Output the (x, y) coordinate of the center of the cell containing the given text.  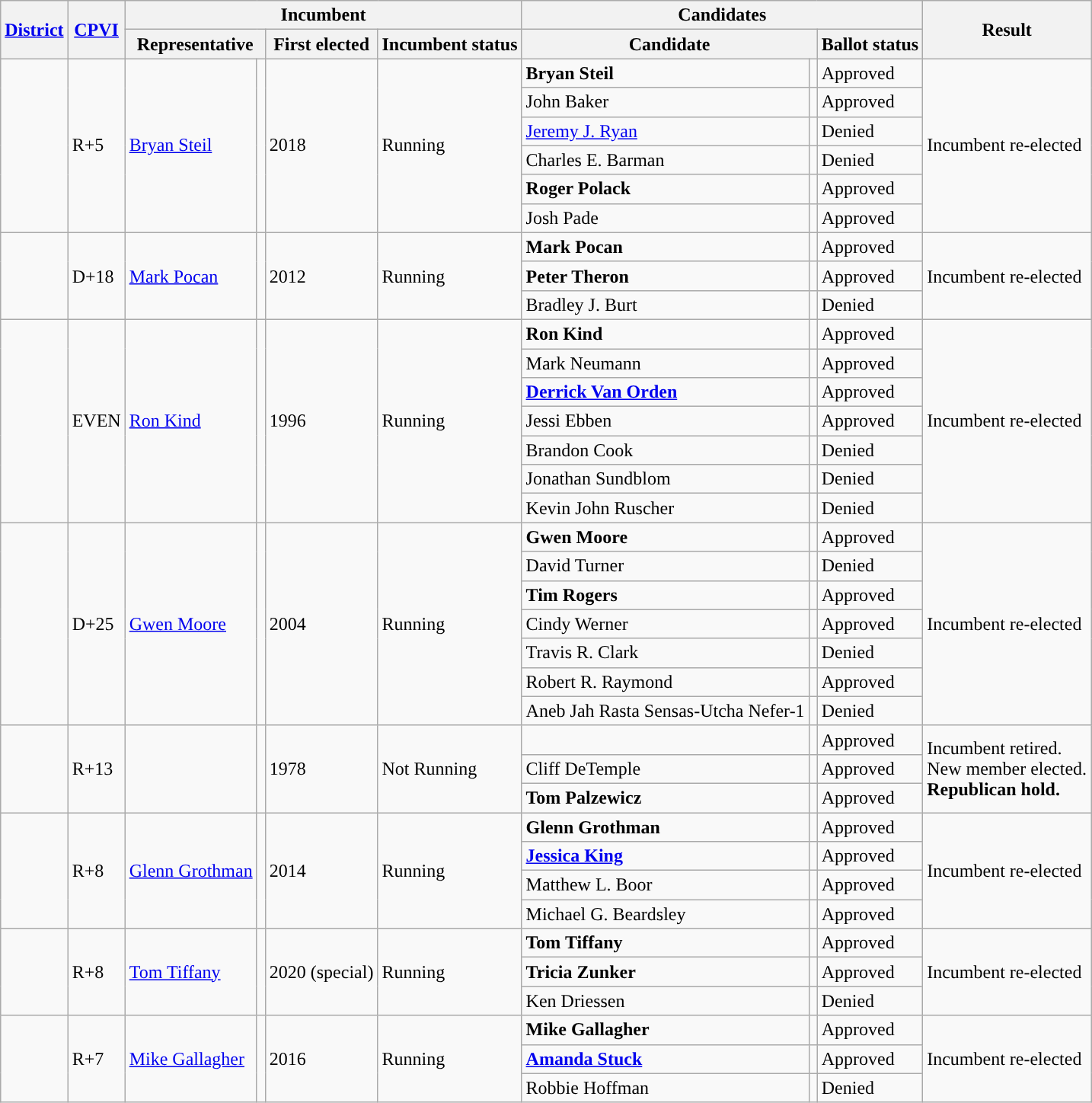
EVEN (96, 420)
Jonathan Sundblom (666, 479)
Candidates (722, 15)
Not Running (449, 769)
2012 (321, 276)
Brandon Cook (666, 450)
Ballot status (870, 44)
Robbie Hoffman (666, 1088)
2016 (321, 1059)
Representative (195, 44)
R+13 (96, 769)
D+25 (96, 624)
D+18 (96, 276)
Matthew L. Boor (666, 885)
District (34, 30)
Charles E. Barman (666, 160)
2004 (321, 624)
Tom Palzewicz (666, 798)
Roger Polack (666, 189)
Michael G. Beardsley (666, 914)
Result (1007, 30)
Robert R. Raymond (666, 682)
Ken Driessen (666, 1001)
Jessi Ebben (666, 421)
R+5 (96, 145)
Cliff DeTemple (666, 769)
2014 (321, 870)
Cindy Werner (666, 624)
Incumbent (323, 15)
Tim Rogers (666, 595)
2018 (321, 145)
Jeremy J. Ryan (666, 131)
Amanda Stuck (666, 1059)
CPVI (96, 30)
Tricia Zunker (666, 972)
R+7 (96, 1059)
John Baker (666, 102)
Mark Neumann (666, 363)
Incumbent retired.New member elected.Republican hold. (1007, 769)
Candidate (669, 44)
Aneb Jah Rasta Sensas-Utcha Nefer-1 (666, 711)
1978 (321, 769)
2020 (special) (321, 972)
First elected (321, 44)
David Turner (666, 566)
1996 (321, 420)
Josh Pade (666, 218)
Kevin John Ruscher (666, 508)
Peter Theron (666, 276)
Derrick Van Orden (666, 392)
Bradley J. Burt (666, 305)
Incumbent status (449, 44)
Jessica King (666, 856)
Travis R. Clark (666, 653)
